Return the (X, Y) coordinate for the center point of the cell that contains the specified text.  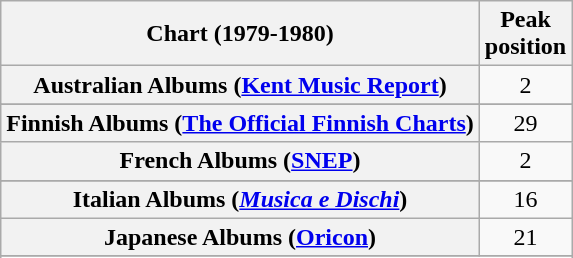
Chart (1979-1980) (240, 34)
16 (525, 199)
29 (525, 123)
21 (525, 237)
French Albums (SNEP) (240, 161)
Italian Albums (Musica e Dischi) (240, 199)
Peakposition (525, 34)
Australian Albums (Kent Music Report) (240, 85)
Japanese Albums (Oricon) (240, 237)
Finnish Albums (The Official Finnish Charts) (240, 123)
